Pinpoint the cell where the given text exists, returning its (x, y) midpoint coordinate. 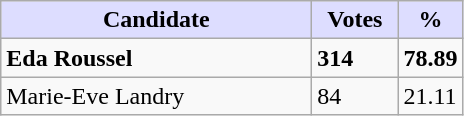
Votes (355, 20)
78.89 (430, 58)
21.11 (430, 96)
84 (355, 96)
% (430, 20)
Eda Roussel (156, 58)
Candidate (156, 20)
Marie-Eve Landry (156, 96)
314 (355, 58)
